Extract the [X, Y] coordinate from the center of the cell holding the provided text.  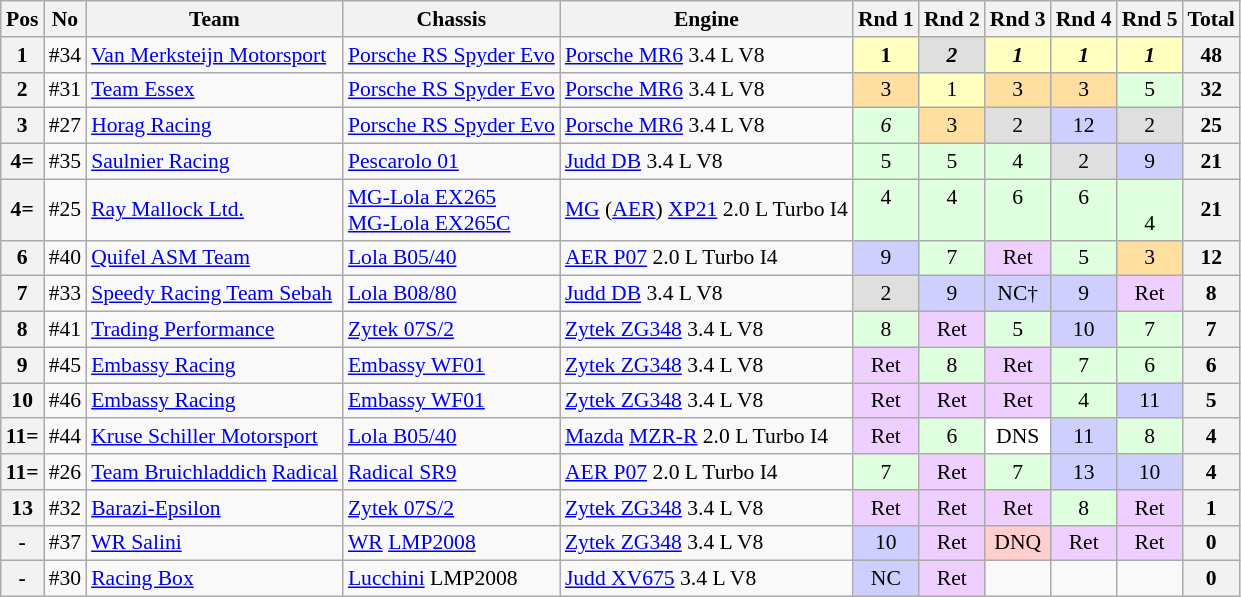
MG (AER) XP21 2.0 L Turbo I4 [706, 210]
Mazda MZR-R 2.0 L Turbo I4 [706, 437]
#45 [66, 365]
No [66, 19]
Kruse Schiller Motorsport [214, 437]
Barazi-Epsilon [214, 508]
Trading Performance [214, 330]
Rnd 4 [1084, 19]
#26 [66, 472]
Radical SR9 [452, 472]
#46 [66, 401]
Team Bruichladdich Radical [214, 472]
25 [1212, 126]
48 [1212, 55]
Racing Box [214, 579]
32 [1212, 90]
Rnd 3 [1018, 19]
#27 [66, 126]
Horag Racing [214, 126]
WR Salini [214, 543]
#34 [66, 55]
#35 [66, 162]
Lola B08/80 [452, 294]
#32 [66, 508]
NC† [1018, 294]
#40 [66, 258]
#31 [66, 90]
DNQ [1018, 543]
#30 [66, 579]
Team Essex [214, 90]
#44 [66, 437]
Rnd 1 [886, 19]
DNS [1018, 437]
WR LMP2008 [452, 543]
Rnd 5 [1150, 19]
Ray Mallock Ltd. [214, 210]
Speedy Racing Team Sebah [214, 294]
Total [1212, 19]
Van Merksteijn Motorsport [214, 55]
Quifel ASM Team [214, 258]
Lucchini LMP2008 [452, 579]
Pescarolo 01 [452, 162]
MG-Lola EX265MG-Lola EX265C [452, 210]
Judd XV675 3.4 L V8 [706, 579]
Pos [22, 19]
#37 [66, 543]
Team [214, 19]
#41 [66, 330]
NC [886, 579]
Chassis [452, 19]
Saulnier Racing [214, 162]
#33 [66, 294]
#25 [66, 210]
Engine [706, 19]
Rnd 2 [952, 19]
